Extract the [X, Y] coordinate from the center of the cell holding the provided text.  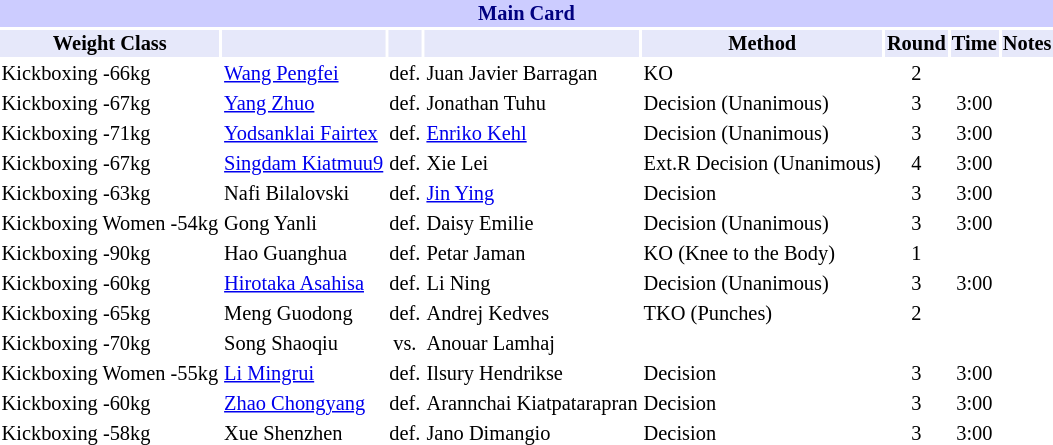
Jin Ying [532, 194]
Li Mingrui [304, 374]
Yodsanklai Fairtex [304, 134]
Kickboxing -70kg [110, 344]
Jonathan Tuhu [532, 104]
Andrej Kedves [532, 314]
Kickboxing -90kg [110, 254]
Hirotaka Asahisa [304, 284]
Song Shaoqiu [304, 344]
Petar Jaman [532, 254]
Method [762, 44]
Round [916, 44]
Li Ning [532, 284]
Daisy Emilie [532, 224]
Ext.R Decision (Unanimous) [762, 164]
Gong Yanli [304, 224]
KO (Knee to the Body) [762, 254]
Main Card [526, 14]
Notes [1027, 44]
Ilsury Hendrikse [532, 374]
TKO (Punches) [762, 314]
Kickboxing -63kg [110, 194]
Kickboxing -66kg [110, 74]
KO [762, 74]
Nafi Bilalovski [304, 194]
Xie Lei [532, 164]
1 [916, 254]
4 [916, 164]
Anouar Lamhaj [532, 344]
Hao Guanghua [304, 254]
Arannchai Kiatpatarapran [532, 404]
Kickboxing Women -55kg [110, 374]
Yang Zhuo [304, 104]
Time [974, 44]
Kickboxing -65kg [110, 314]
Kickboxing -71kg [110, 134]
Wang Pengfei [304, 74]
Weight Class [110, 44]
vs. [405, 344]
Meng Guodong [304, 314]
Juan Javier Barragan [532, 74]
Zhao Chongyang [304, 404]
Kickboxing Women -54kg [110, 224]
Enriko Kehl [532, 134]
Singdam Kiatmuu9 [304, 164]
